Capture the cell that displays the provided text and extract its (x, y) central coordinate. 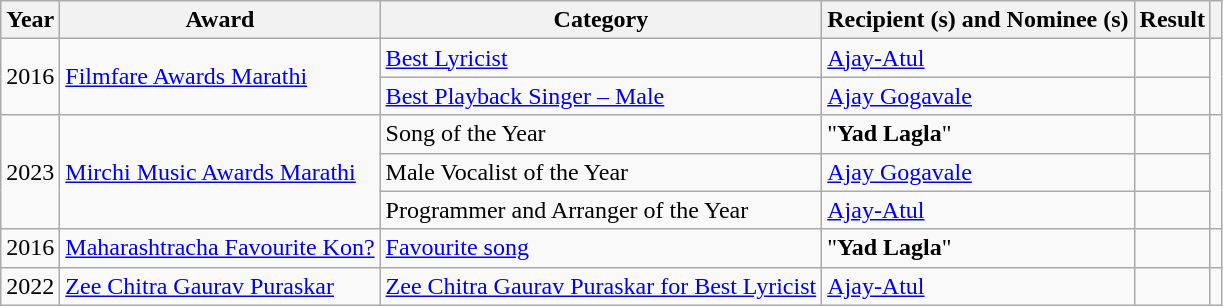
Male Vocalist of the Year (601, 172)
Programmer and Arranger of the Year (601, 210)
Result (1172, 20)
Award (220, 20)
Best Lyricist (601, 58)
Mirchi Music Awards Marathi (220, 172)
2022 (30, 286)
Recipient (s) and Nominee (s) (978, 20)
Zee Chitra Gaurav Puraskar (220, 286)
Year (30, 20)
Best Playback Singer – Male (601, 96)
Filmfare Awards Marathi (220, 77)
2023 (30, 172)
Song of the Year (601, 134)
Category (601, 20)
Favourite song (601, 248)
Maharashtracha Favourite Kon? (220, 248)
Zee Chitra Gaurav Puraskar for Best Lyricist (601, 286)
